Locate the cell with the specified text and output its [x, y] center coordinate. 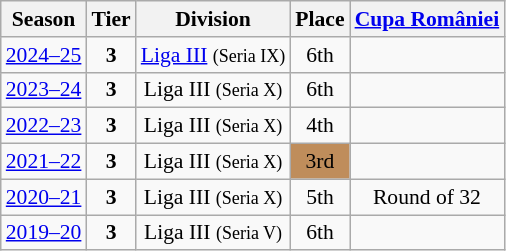
Season [44, 19]
Place [320, 19]
Liga III (Seria IX) [214, 55]
Cupa României [428, 19]
Round of 32 [428, 197]
2020–21 [44, 197]
Liga III (Seria V) [214, 233]
2022–23 [44, 126]
2021–22 [44, 162]
5th [320, 197]
3rd [320, 162]
2024–25 [44, 55]
2023–24 [44, 90]
Division [214, 19]
Tier [110, 19]
2019–20 [44, 233]
4th [320, 126]
